Output the (X, Y) coordinate of the center of the cell containing the given text.  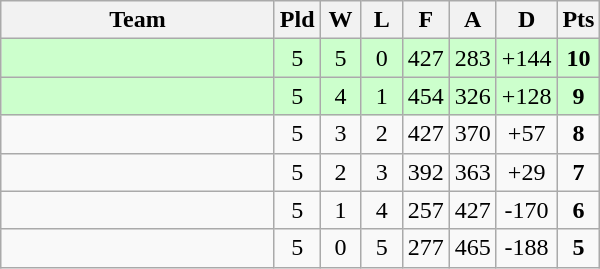
Pts (578, 20)
10 (578, 58)
257 (426, 210)
370 (472, 134)
6 (578, 210)
+29 (526, 172)
Pld (297, 20)
+57 (526, 134)
+128 (526, 96)
277 (426, 248)
A (472, 20)
326 (472, 96)
Team (138, 20)
8 (578, 134)
-170 (526, 210)
454 (426, 96)
7 (578, 172)
L (382, 20)
W (340, 20)
363 (472, 172)
392 (426, 172)
+144 (526, 58)
D (526, 20)
9 (578, 96)
465 (472, 248)
283 (472, 58)
-188 (526, 248)
F (426, 20)
